Return (x, y) of the center of cell containing provided text 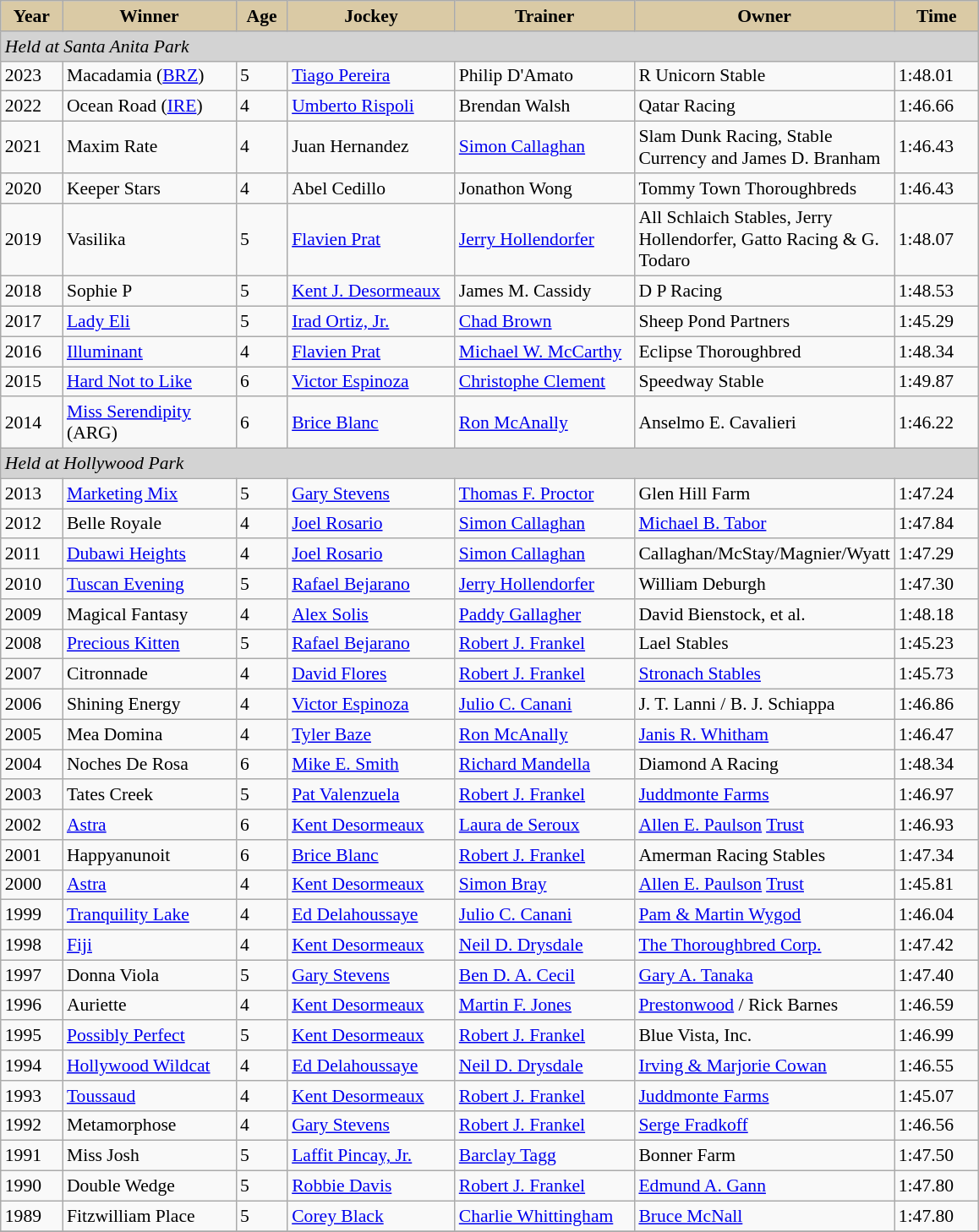
Glen Hill Farm (764, 493)
1:46.47 (937, 734)
Held at Santa Anita Park (490, 46)
J. T. Lanni / B. J. Schiappa (764, 705)
Marketing Mix (149, 493)
James M. Cassidy (544, 292)
Precious Kitten (149, 644)
1996 (32, 1006)
2014 (32, 422)
Blue Vista, Inc. (764, 1036)
2009 (32, 614)
2011 (32, 554)
1:45.73 (937, 674)
Speedway Stable (764, 382)
1:45.07 (937, 1096)
1992 (32, 1126)
R Unicorn Stable (764, 76)
Happyanunoit (149, 855)
2007 (32, 674)
Anselmo E. Cavalieri (764, 422)
Held at Hollywood Park (490, 464)
Diamond A Racing (764, 765)
Juan Hernandez (371, 147)
1995 (32, 1036)
1:47.42 (937, 946)
1:46.55 (937, 1066)
Miss Serendipity (ARG) (149, 422)
1:45.29 (937, 322)
Alex Solis (371, 614)
1:46.66 (937, 106)
D P Racing (764, 292)
Hollywood Wildcat (149, 1066)
Robbie Davis (371, 1186)
Chad Brown (544, 322)
Charlie Whittingham (544, 1216)
1:48.07 (937, 240)
Sheep Pond Partners (764, 322)
Owner (764, 16)
Tiago Pereira (371, 76)
Pat Valenzuela (371, 795)
1:46.22 (937, 422)
Michael W. McCarthy (544, 352)
1:45.81 (937, 885)
2021 (32, 147)
Maxim Rate (149, 147)
Umberto Rispoli (371, 106)
2017 (32, 322)
Hard Not to Like (149, 382)
2019 (32, 240)
2001 (32, 855)
Donna Viola (149, 975)
Simon Bray (544, 885)
Jockey (371, 16)
1:47.40 (937, 975)
1:45.23 (937, 644)
1:47.34 (937, 855)
Winner (149, 16)
Abel Cedillo (371, 188)
Toussaud (149, 1096)
1:48.53 (937, 292)
Philip D'Amato (544, 76)
Slam Dunk Racing, Stable Currency and James D. Branham (764, 147)
Bonner Farm (764, 1156)
Barclay Tagg (544, 1156)
2012 (32, 524)
Michael B. Tabor (764, 524)
Callaghan/McStay/Magnier/Wyatt (764, 554)
William Deburgh (764, 584)
Vasilika (149, 240)
1:47.30 (937, 584)
Pam & Martin Wygod (764, 915)
Mike E. Smith (371, 765)
1989 (32, 1216)
Brendan Walsh (544, 106)
Dubawi Heights (149, 554)
Christophe Clement (544, 382)
1994 (32, 1066)
Tommy Town Thoroughbreds (764, 188)
Year (32, 16)
Mea Domina (149, 734)
Lady Eli (149, 322)
1991 (32, 1156)
2005 (32, 734)
Fiji (149, 946)
Ocean Road (IRE) (149, 106)
Tuscan Evening (149, 584)
Tranquility Lake (149, 915)
Bruce McNall (764, 1216)
2006 (32, 705)
Miss Josh (149, 1156)
1:47.50 (937, 1156)
Corey Black (371, 1216)
1990 (32, 1186)
Auriette (149, 1006)
Martin F. Jones (544, 1006)
Double Wedge (149, 1186)
Metamorphose (149, 1126)
1:46.59 (937, 1006)
Richard Mandella (544, 765)
Time (937, 16)
2000 (32, 885)
1997 (32, 975)
Stronach Stables (764, 674)
2023 (32, 76)
Macadamia (BRZ) (149, 76)
1:48.18 (937, 614)
Magical Fantasy (149, 614)
Edmund A. Gann (764, 1186)
1:46.56 (937, 1126)
2003 (32, 795)
Eclipse Thoroughbred (764, 352)
Ben D. A. Cecil (544, 975)
Paddy Gallagher (544, 614)
1:46.97 (937, 795)
Fitzwilliam Place (149, 1216)
Keeper Stars (149, 188)
Thomas F. Proctor (544, 493)
1999 (32, 915)
2022 (32, 106)
2015 (32, 382)
Laffit Pincay, Jr. (371, 1156)
1:47.24 (937, 493)
David Bienstock, et al. (764, 614)
Lael Stables (764, 644)
Amerman Racing Stables (764, 855)
2018 (32, 292)
2020 (32, 188)
1993 (32, 1096)
2013 (32, 493)
The Thoroughbred Corp. (764, 946)
Janis R. Whitham (764, 734)
1:46.93 (937, 825)
All Schlaich Stables, Jerry Hollendorfer, Gatto Racing & G. Todaro (764, 240)
Laura de Seroux (544, 825)
2016 (32, 352)
Shining Energy (149, 705)
2008 (32, 644)
Jonathon Wong (544, 188)
1:47.29 (937, 554)
1:46.99 (937, 1036)
1:49.87 (937, 382)
Age (262, 16)
Possibly Perfect (149, 1036)
Trainer (544, 16)
Serge Fradkoff (764, 1126)
Prestonwood / Rick Barnes (764, 1006)
Kent J. Desormeaux (371, 292)
Irving & Marjorie Cowan (764, 1066)
Irad Ortiz, Jr. (371, 322)
Gary A. Tanaka (764, 975)
1:47.84 (937, 524)
2002 (32, 825)
Qatar Racing (764, 106)
1:46.86 (937, 705)
Belle Royale (149, 524)
Illuminant (149, 352)
2010 (32, 584)
1:46.04 (937, 915)
Tates Creek (149, 795)
2004 (32, 765)
David Flores (371, 674)
1:48.01 (937, 76)
1998 (32, 946)
Noches De Rosa (149, 765)
Tyler Baze (371, 734)
Sophie P (149, 292)
Citronnade (149, 674)
